Output the (X, Y) coordinate of the center of the cell containing the given text.  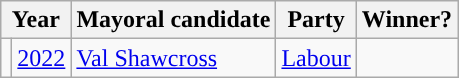
Mayoral candidate (174, 20)
Party (316, 20)
2022 (42, 58)
Year (36, 20)
Labour (316, 58)
Val Shawcross (174, 58)
Winner? (406, 20)
